Pinpoint the cell where the given text exists, returning its [X, Y] midpoint coordinate. 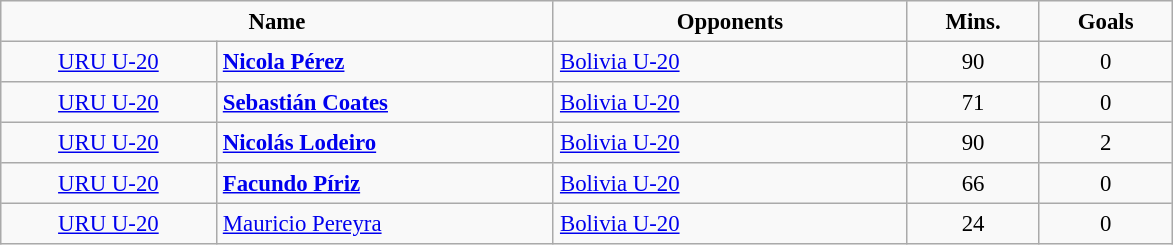
Nicolás Lodeiro [384, 142]
66 [974, 183]
Opponents [730, 21]
Mins. [974, 21]
Goals [1106, 21]
71 [974, 102]
Sebastián Coates [384, 102]
Nicola Pérez [384, 61]
24 [974, 223]
Facundo Píriz [384, 183]
Mauricio Pereyra [384, 223]
Name [277, 21]
2 [1106, 142]
